Provide the (x, y) coordinate of the cell's center where the given text is located.  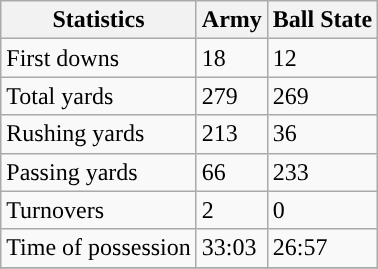
Total yards (99, 96)
12 (322, 58)
Turnovers (99, 210)
66 (232, 172)
Statistics (99, 20)
36 (322, 134)
First downs (99, 58)
Ball State (322, 20)
26:57 (322, 248)
279 (232, 96)
33:03 (232, 248)
213 (232, 134)
2 (232, 210)
Army (232, 20)
269 (322, 96)
Rushing yards (99, 134)
233 (322, 172)
0 (322, 210)
Time of possession (99, 248)
18 (232, 58)
Passing yards (99, 172)
